Determine the [X, Y] coordinate at the center of the cell enclosing the given text.  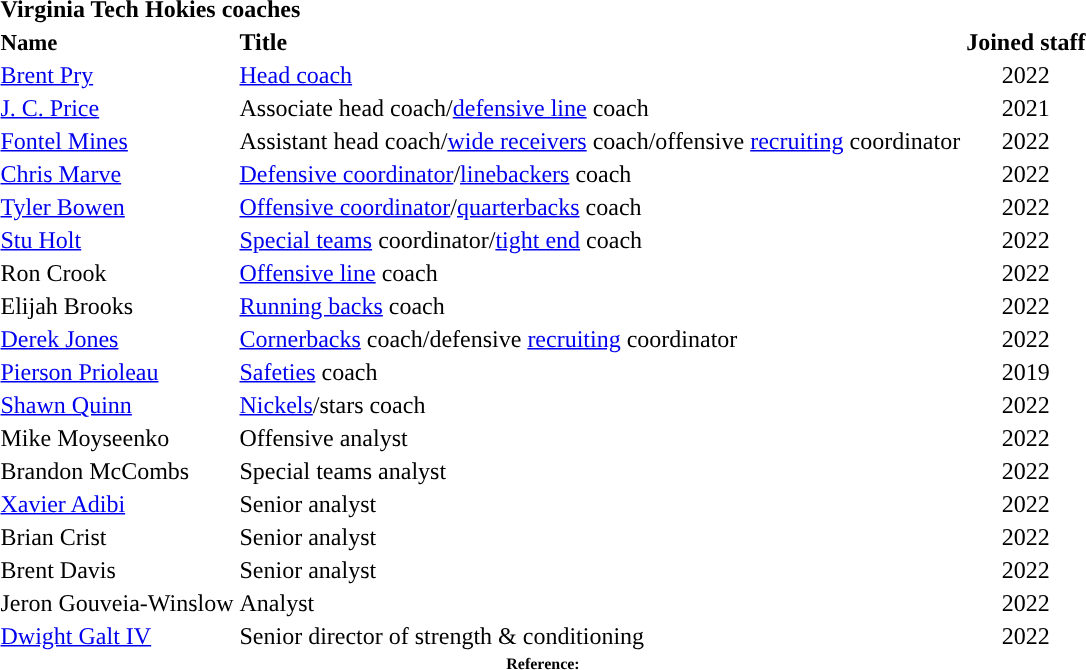
Defensive coordinator/linebackers coach [600, 174]
Offensive line coach [600, 273]
Nickels/stars coach [600, 405]
Associate head coach/defensive line coach [600, 108]
Offensive coordinator/quarterbacks coach [600, 207]
Assistant head coach/wide receivers coach/offensive recruiting coordinator [600, 141]
Special teams coordinator/tight end coach [600, 240]
Senior director of strength & conditioning [600, 636]
Analyst [600, 603]
Offensive analyst [600, 438]
Head coach [600, 75]
Special teams analyst [600, 471]
Running backs coach [600, 306]
Title [600, 42]
Safeties coach [600, 372]
Cornerbacks coach/defensive recruiting coordinator [600, 339]
